Pinpoint the cell where the given text exists, returning its [x, y] midpoint coordinate. 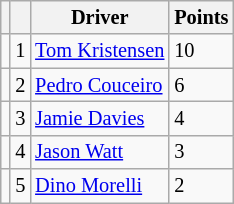
10 [201, 51]
Points [201, 17]
Pedro Couceiro [100, 85]
1 [20, 51]
Dino Morelli [100, 186]
Jamie Davies [100, 118]
Jason Watt [100, 152]
Tom Kristensen [100, 51]
5 [20, 186]
6 [201, 85]
Driver [100, 17]
